Find where the given text appears and provide that cell's center as (X, Y) coordinate. 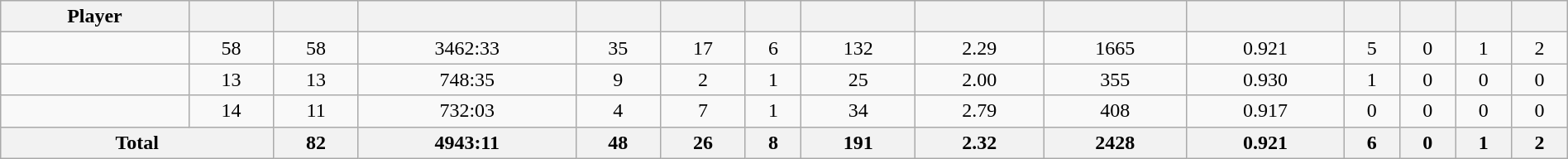
0.930 (1265, 79)
2.79 (979, 111)
132 (858, 48)
2.32 (979, 142)
25 (858, 79)
191 (858, 142)
8 (773, 142)
Total (137, 142)
2.29 (979, 48)
82 (316, 142)
48 (619, 142)
2428 (1115, 142)
4943:11 (466, 142)
5 (1372, 48)
355 (1115, 79)
11 (316, 111)
35 (619, 48)
3462:33 (466, 48)
1665 (1115, 48)
Player (94, 17)
7 (703, 111)
748:35 (466, 79)
732:03 (466, 111)
4 (619, 111)
408 (1115, 111)
0.917 (1265, 111)
14 (232, 111)
26 (703, 142)
2.00 (979, 79)
17 (703, 48)
9 (619, 79)
34 (858, 111)
